Locate the cell with the specified text and output its (X, Y) center coordinate. 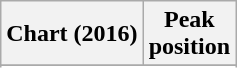
Chart (2016) (72, 34)
Peakposition (189, 34)
